Identify which cell holds the provided text, then report its (x, y) central coordinate. 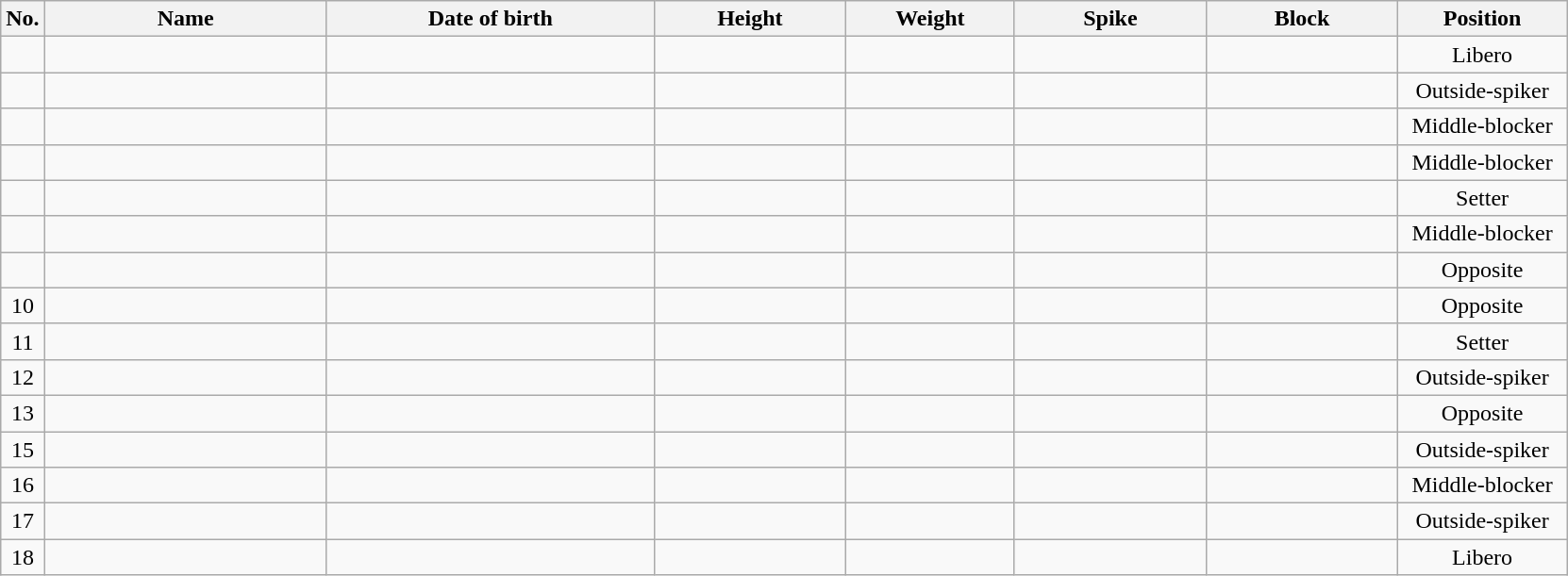
Date of birth (491, 19)
18 (23, 557)
15 (23, 450)
12 (23, 377)
Height (749, 19)
Spike (1109, 19)
No. (23, 19)
11 (23, 341)
Block (1302, 19)
13 (23, 413)
Position (1483, 19)
Name (185, 19)
16 (23, 485)
17 (23, 521)
10 (23, 305)
Weight (930, 19)
